Output the [X, Y] coordinate of the center of the cell containing the given text.  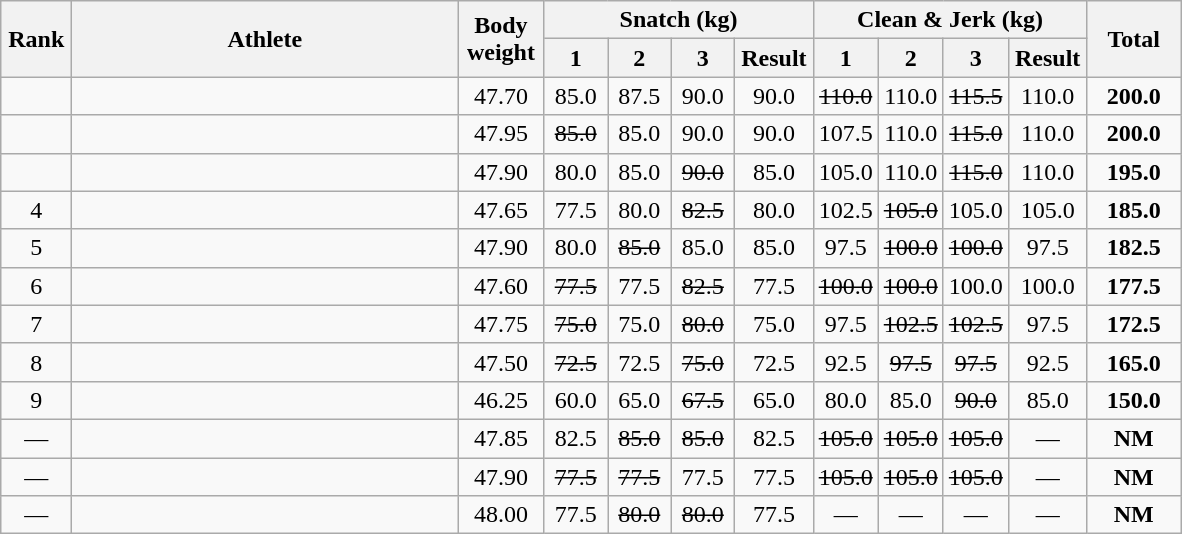
185.0 [1134, 210]
182.5 [1134, 248]
Snatch (kg) [678, 20]
177.5 [1134, 286]
47.50 [501, 362]
4 [36, 210]
47.85 [501, 438]
9 [36, 400]
Athlete [265, 39]
195.0 [1134, 172]
87.5 [640, 96]
47.65 [501, 210]
115.5 [976, 96]
150.0 [1134, 400]
Body weight [501, 39]
7 [36, 324]
60.0 [576, 400]
165.0 [1134, 362]
67.5 [703, 400]
8 [36, 362]
47.95 [501, 134]
Clean & Jerk (kg) [950, 20]
48.00 [501, 515]
107.5 [846, 134]
6 [36, 286]
47.70 [501, 96]
5 [36, 248]
47.60 [501, 286]
Total [1134, 39]
Rank [36, 39]
46.25 [501, 400]
172.5 [1134, 324]
47.75 [501, 324]
